Scan for the cell matching the given text and deliver its (x, y) coordinate at center. 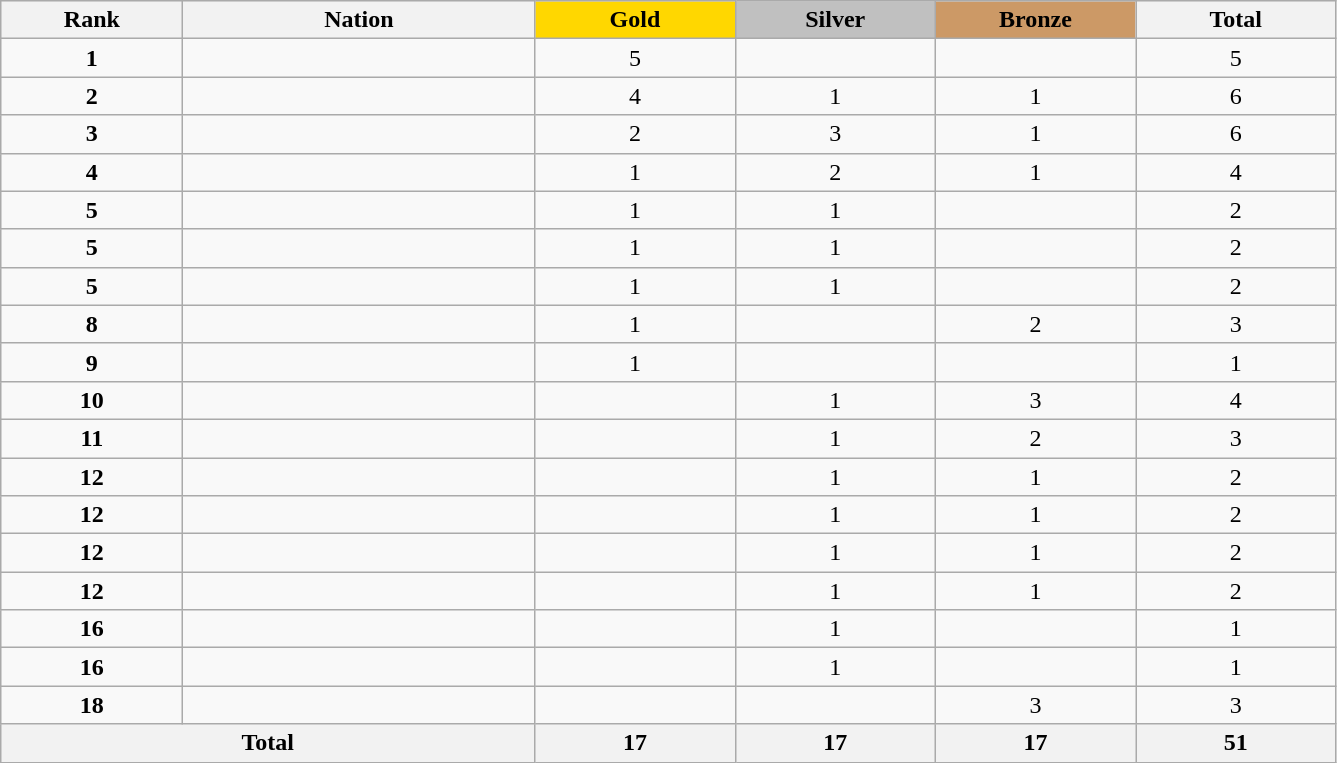
Rank (92, 20)
9 (92, 362)
18 (92, 705)
Bronze (1035, 20)
51 (1236, 743)
11 (92, 438)
Nation (359, 20)
10 (92, 400)
Gold (635, 20)
8 (92, 324)
Silver (835, 20)
